Scan for the cell matching the given text and deliver its [X, Y] coordinate at center. 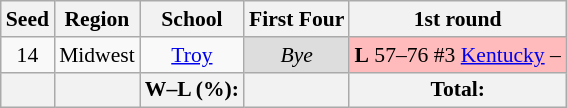
1st round [457, 19]
Total: [457, 90]
14 [28, 55]
W–L (%): [192, 90]
First Four [296, 19]
L 57–76 #3 Kentucky – [457, 55]
Troy [192, 55]
School [192, 19]
Midwest [97, 55]
Seed [28, 19]
Bye [296, 55]
Region [97, 19]
